Scan for the cell matching the given text and deliver its [X, Y] coordinate at center. 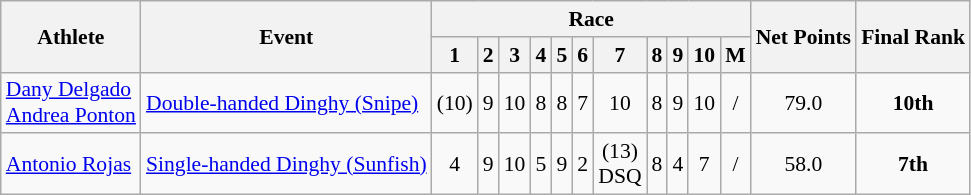
7th [913, 164]
3 [515, 55]
6 [582, 55]
M [736, 55]
79.0 [804, 102]
Final Rank [913, 36]
Single-handed Dinghy (Sunfish) [286, 164]
Antonio Rojas [71, 164]
Dany DelgadoAndrea Ponton [71, 102]
(10) [455, 102]
(13)DSQ [620, 164]
1 [455, 55]
Event [286, 36]
58.0 [804, 164]
10th [913, 102]
Double-handed Dinghy (Snipe) [286, 102]
Net Points [804, 36]
Race [592, 19]
Athlete [71, 36]
